Pinpoint the cell where the given text exists, returning its (x, y) midpoint coordinate. 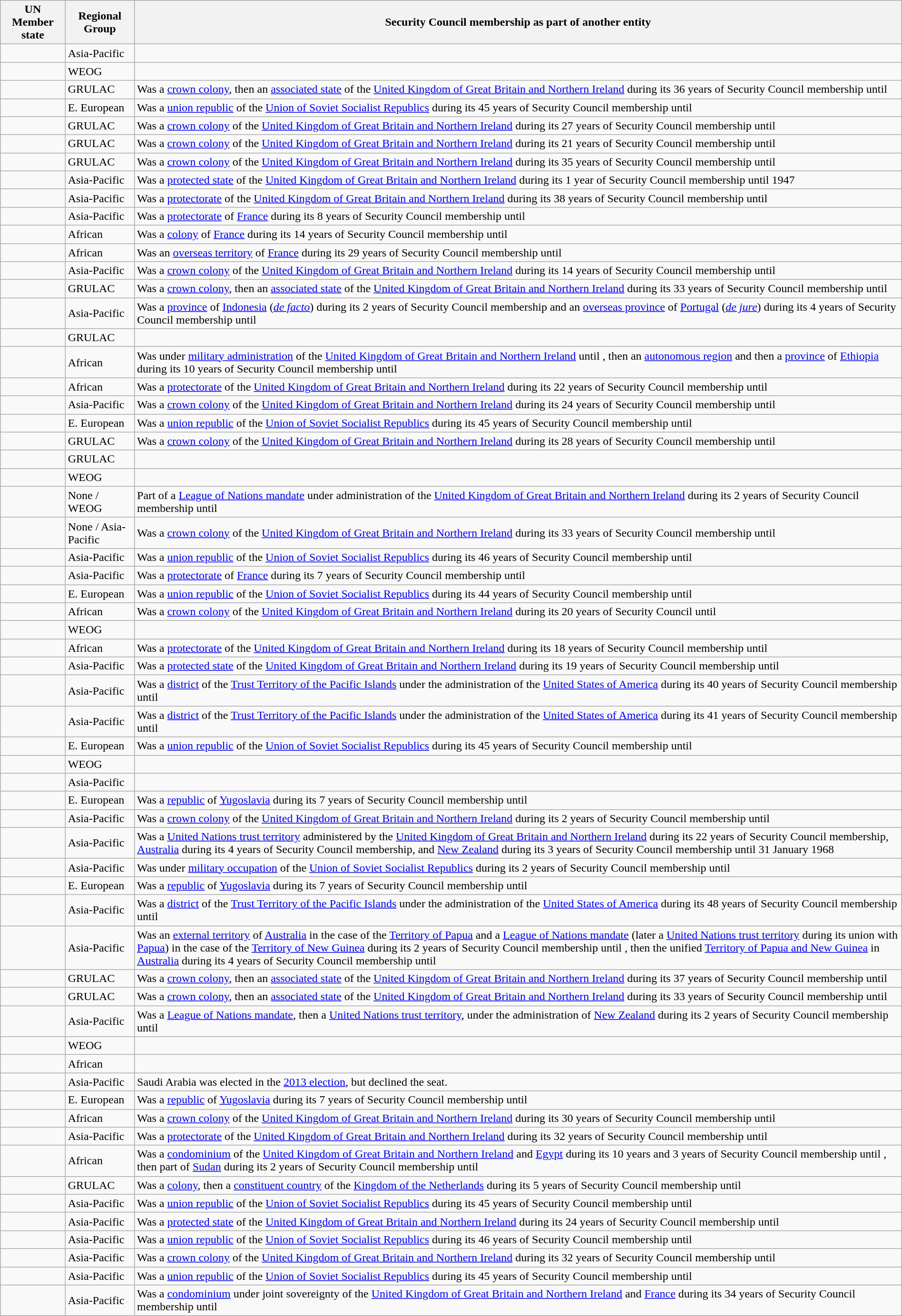
Was a protected state of the United Kingdom of Great Britain and Northern Ireland during its 19 years of Security Council membership until (519, 666)
Was a crown colony of the United Kingdom of Great Britain and Northern Ireland during its 27 years of Security Council membership until (519, 126)
Was a crown colony of the United Kingdom of Great Britain and Northern Ireland during its 33 years of Security Council membership until (519, 533)
Was a colony, then a constituent country of the Kingdom of the Netherlands during its 5 years of Security Council membership until (519, 1185)
Was a protected state of the United Kingdom of Great Britain and Northern Ireland during its 24 years of Security Council membership until (519, 1221)
Was a crown colony of the United Kingdom of Great Britain and Northern Ireland during its 24 years of Security Council membership until (519, 405)
Was a crown colony of the United Kingdom of Great Britain and Northern Ireland during its 20 years of Security Council until (519, 612)
Was under military occupation of the Union of Soviet Socialist Republics during its 2 years of Security Council membership until (519, 867)
Was a protectorate of the United Kingdom of Great Britain and Northern Ireland during its 38 years of Security Council membership until (519, 198)
Was a union republic of the Union of Soviet Socialist Republics during its 44 years of Security Council membership until (519, 593)
None / WEOG (100, 501)
Was a colony of France during its 14 years of Security Council membership until (519, 234)
Was a protectorate of the United Kingdom of Great Britain and Northern Ireland during its 32 years of Security Council membership until (519, 1136)
Was a crown colony of the United Kingdom of Great Britain and Northern Ireland during its 2 years of Security Council membership until (519, 818)
Was a crown colony of the United Kingdom of Great Britain and Northern Ireland during its 28 years of Security Council membership until (519, 441)
Security Council membership as part of another entity (519, 22)
Saudi Arabia was elected in the 2013 election, but declined the seat. (519, 1082)
Was a protectorate of France during its 8 years of Security Council membership until (519, 216)
Was a crown colony of the United Kingdom of Great Britain and Northern Ireland during its 35 years of Security Council membership until (519, 162)
Was an overseas territory of France during its 29 years of Security Council membership until (519, 253)
Was a protected state of the United Kingdom of Great Britain and Northern Ireland during its 1 year of Security Council membership until 1947 (519, 180)
Was a crown colony of the United Kingdom of Great Britain and Northern Ireland during its 14 years of Security Council membership until (519, 271)
Was a protectorate of France during its 7 years of Security Council membership until (519, 575)
None / Asia-Pacific (100, 533)
Was a crown colony of the United Kingdom of Great Britain and Northern Ireland during its 21 years of Security Council membership until (519, 144)
Regional Group (100, 22)
Was a protectorate of the United Kingdom of Great Britain and Northern Ireland during its 22 years of Security Council membership until (519, 387)
Was a crown colony of the United Kingdom of Great Britain and Northern Ireland during its 30 years of Security Council membership until (519, 1118)
UN Member state (33, 22)
Was a protectorate of the United Kingdom of Great Britain and Northern Ireland during its 18 years of Security Council membership until (519, 648)
Was a crown colony of the United Kingdom of Great Britain and Northern Ireland during its 32 years of Security Council membership until (519, 1257)
